Identify which cell holds the provided text, then report its [X, Y] central coordinate. 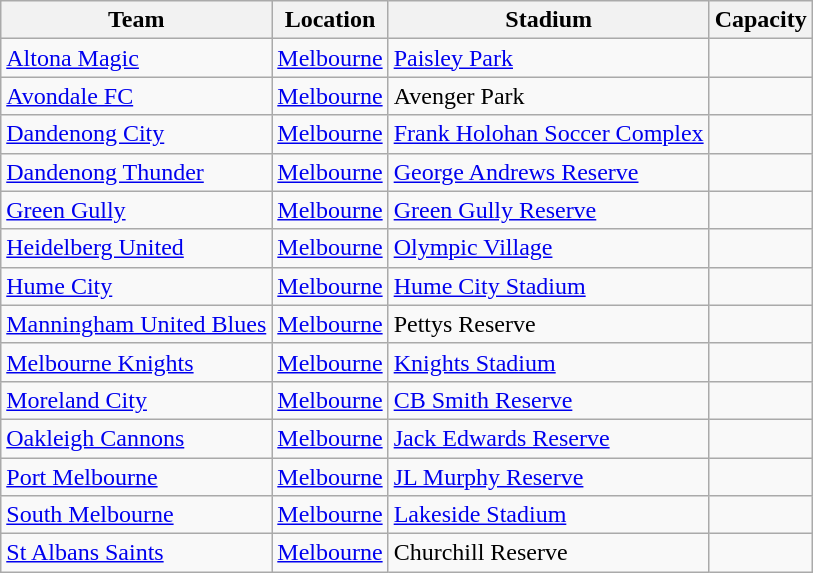
Team [136, 20]
Location [330, 20]
Avenger Park [548, 96]
Pettys Reserve [548, 324]
Melbourne Knights [136, 362]
Oakleigh Cannons [136, 438]
Hume City [136, 286]
Dandenong Thunder [136, 172]
Manningham United Blues [136, 324]
Lakeside Stadium [548, 515]
St Albans Saints [136, 553]
JL Murphy Reserve [548, 477]
Hume City Stadium [548, 286]
CB Smith Reserve [548, 400]
Paisley Park [548, 58]
South Melbourne [136, 515]
Olympic Village [548, 248]
Capacity [760, 20]
Moreland City [136, 400]
Jack Edwards Reserve [548, 438]
Heidelberg United [136, 248]
Frank Holohan Soccer Complex [548, 134]
Green Gully [136, 210]
Stadium [548, 20]
Churchill Reserve [548, 553]
Dandenong City [136, 134]
Port Melbourne [136, 477]
Green Gully Reserve [548, 210]
Avondale FC [136, 96]
Knights Stadium [548, 362]
George Andrews Reserve [548, 172]
Altona Magic [136, 58]
